Scan for the cell matching the given text and deliver its (X, Y) coordinate at center. 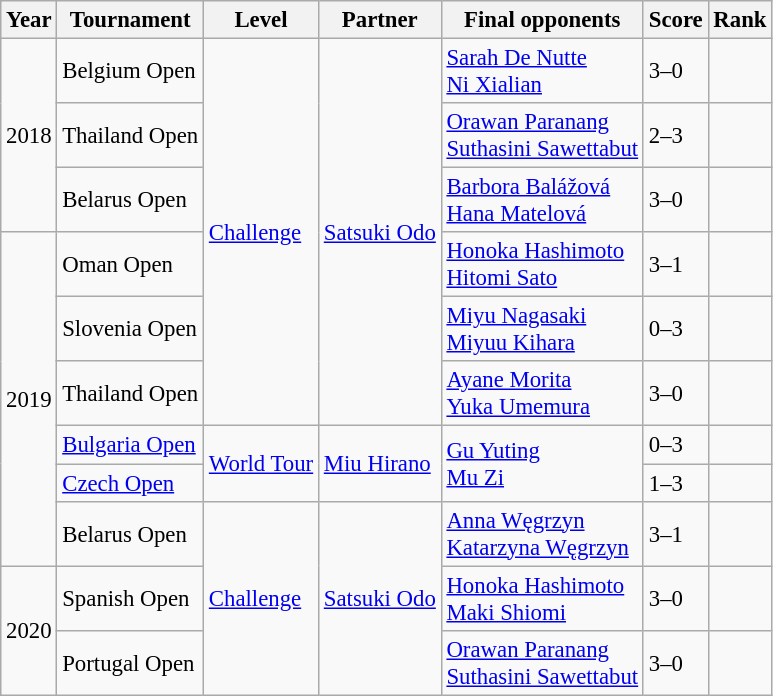
Gu YutingMu Zi (542, 464)
2–3 (676, 136)
World Tour (262, 464)
Oman Open (130, 264)
Czech Open (130, 483)
Ayane MoritaYuka Umemura (542, 394)
Miyu NagasakiMiyuu Kihara (542, 330)
Sarah De NutteNi Xialian (542, 72)
Spanish Open (130, 598)
Portugal Open (130, 662)
Belgium Open (130, 72)
Slovenia Open (130, 330)
Year (29, 20)
Score (676, 20)
1–3 (676, 483)
Tournament (130, 20)
Honoka HashimotoHitomi Sato (542, 264)
Level (262, 20)
Partner (380, 20)
Bulgaria Open (130, 445)
2019 (29, 399)
Rank (740, 20)
Miu Hirano (380, 464)
2020 (29, 630)
Honoka HashimotoMaki Shiomi (542, 598)
2018 (29, 136)
Anna WęgrzynKatarzyna Węgrzyn (542, 534)
Barbora BalážováHana Matelová (542, 200)
Final opponents (542, 20)
